Detect which cell encompasses the target text, then output its [X, Y] center coordinate. 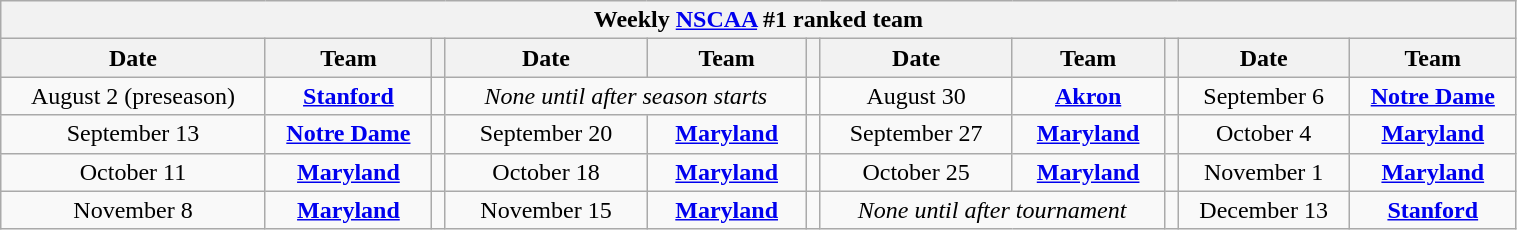
October 4 [1264, 134]
None until after tournament [992, 210]
November 8 [133, 210]
September 6 [1264, 96]
October 11 [133, 172]
None until after season starts [626, 96]
August 30 [916, 96]
Akron [1088, 96]
October 18 [546, 172]
August 2 (preseason) [133, 96]
September 13 [133, 134]
November 15 [546, 210]
Weekly NSCAA #1 ranked team [758, 20]
November 1 [1264, 172]
September 27 [916, 134]
December 13 [1264, 210]
October 25 [916, 172]
September 20 [546, 134]
